Detect which cell encompasses the target text, then output its [x, y] center coordinate. 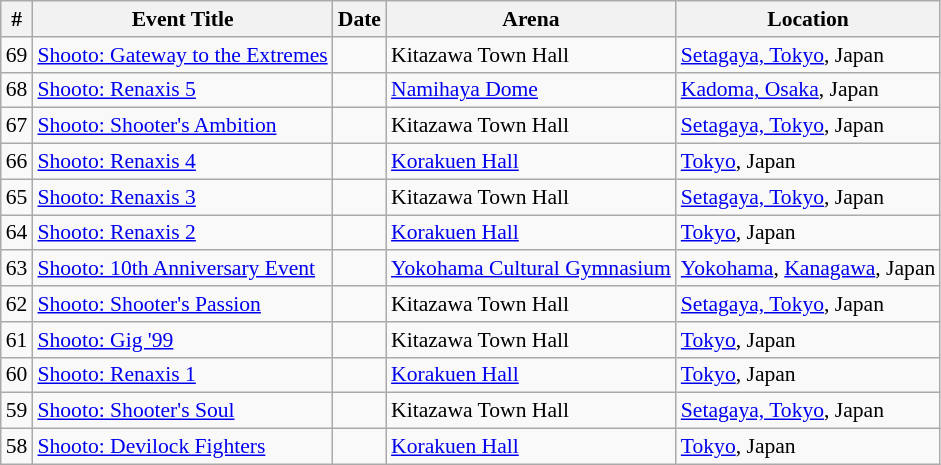
Arena [531, 19]
Shooto: Shooter's Soul [182, 411]
59 [17, 411]
Yokohama Cultural Gymnasium [531, 269]
66 [17, 162]
Location [808, 19]
Shooto: Shooter's Ambition [182, 126]
Namihaya Dome [531, 90]
69 [17, 55]
Shooto: Gateway to the Extremes [182, 55]
62 [17, 304]
Shooto: Shooter's Passion [182, 304]
Date [360, 19]
67 [17, 126]
64 [17, 233]
Shooto: Gig '99 [182, 340]
Shooto: Renaxis 2 [182, 233]
Shooto: Renaxis 3 [182, 197]
# [17, 19]
Shooto: 10th Anniversary Event [182, 269]
68 [17, 90]
Shooto: Devilock Fighters [182, 447]
61 [17, 340]
Event Title [182, 19]
63 [17, 269]
58 [17, 447]
Shooto: Renaxis 5 [182, 90]
60 [17, 375]
Shooto: Renaxis 1 [182, 375]
65 [17, 197]
Shooto: Renaxis 4 [182, 162]
Yokohama, Kanagawa, Japan [808, 269]
Kadoma, Osaka, Japan [808, 90]
